For the text-containing cell, return its midpoint in (X, Y) coordinate format. 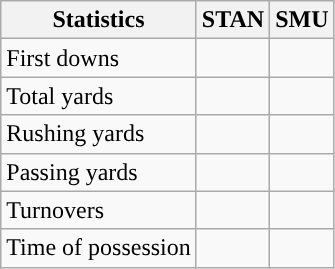
STAN (232, 20)
Passing yards (99, 172)
Statistics (99, 20)
Rushing yards (99, 134)
Total yards (99, 96)
SMU (302, 20)
Time of possession (99, 248)
First downs (99, 58)
Turnovers (99, 210)
